Pinpoint the cell where the given text exists, returning its (x, y) midpoint coordinate. 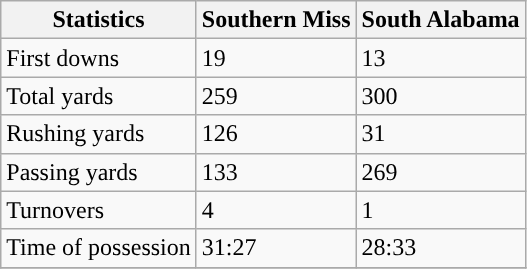
Total yards (99, 96)
300 (440, 96)
269 (440, 172)
South Alabama (440, 20)
Passing yards (99, 172)
31 (440, 134)
133 (276, 172)
28:33 (440, 248)
First downs (99, 58)
126 (276, 134)
Statistics (99, 20)
Southern Miss (276, 20)
Time of possession (99, 248)
4 (276, 210)
31:27 (276, 248)
1 (440, 210)
Turnovers (99, 210)
Rushing yards (99, 134)
19 (276, 58)
259 (276, 96)
13 (440, 58)
